Return [x, y] of the center of cell containing provided text 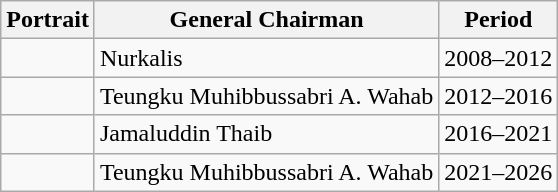
Nurkalis [266, 58]
Jamaluddin Thaib [266, 134]
2012–2016 [498, 96]
Period [498, 20]
2008–2012 [498, 58]
2021–2026 [498, 172]
General Chairman [266, 20]
2016–2021 [498, 134]
Portrait [48, 20]
